Locate the cell with the specified text and output its (X, Y) center coordinate. 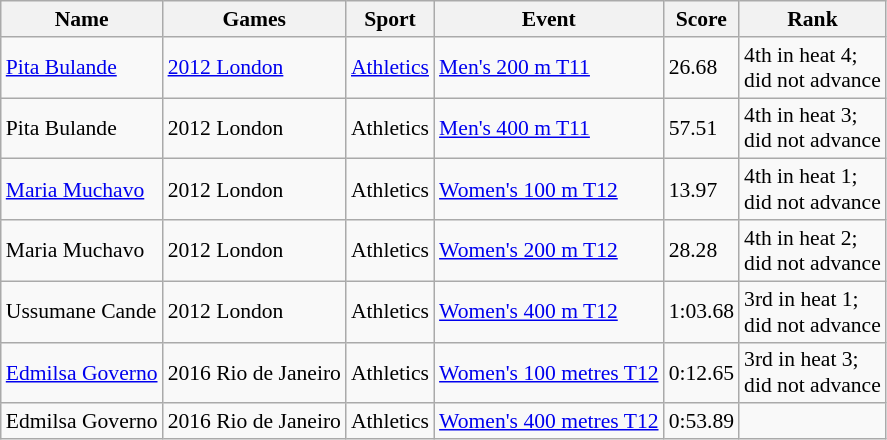
13.97 (702, 190)
Rank (812, 19)
Men's 200 m T11 (549, 68)
4th in heat 3; did not advance (812, 128)
0:12.65 (702, 372)
57.51 (702, 128)
26.68 (702, 68)
4th in heat 1; did not advance (812, 190)
Score (702, 19)
Sport (390, 19)
Name (82, 19)
Women's 100 m T12 (549, 190)
0:53.89 (702, 422)
Ussumane Cande (82, 312)
28.28 (702, 250)
Event (549, 19)
3rd in heat 1; did not advance (812, 312)
Men's 400 m T11 (549, 128)
Women's 200 m T12 (549, 250)
Games (254, 19)
4th in heat 2; did not advance (812, 250)
3rd in heat 3; did not advance (812, 372)
Women's 100 metres T12 (549, 372)
Women's 400 metres T12 (549, 422)
1:03.68 (702, 312)
Women's 400 m T12 (549, 312)
4th in heat 4; did not advance (812, 68)
